Locate the cell with the specified text and output its (X, Y) center coordinate. 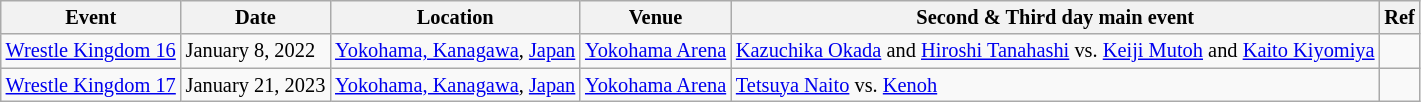
Wrestle Kingdom 16 (91, 51)
Location (455, 17)
Event (91, 17)
January 8, 2022 (256, 51)
Kazuchika Okada and Hiroshi Tanahashi vs. Keiji Mutoh and Kaito Kiyomiya (1055, 51)
Second & Third day main event (1055, 17)
Wrestle Kingdom 17 (91, 85)
Ref (1399, 17)
January 21, 2023 (256, 85)
Venue (656, 17)
Tetsuya Naito vs. Kenoh (1055, 85)
Date (256, 17)
